Extract the [X, Y] coordinate from the center of the cell holding the provided text.  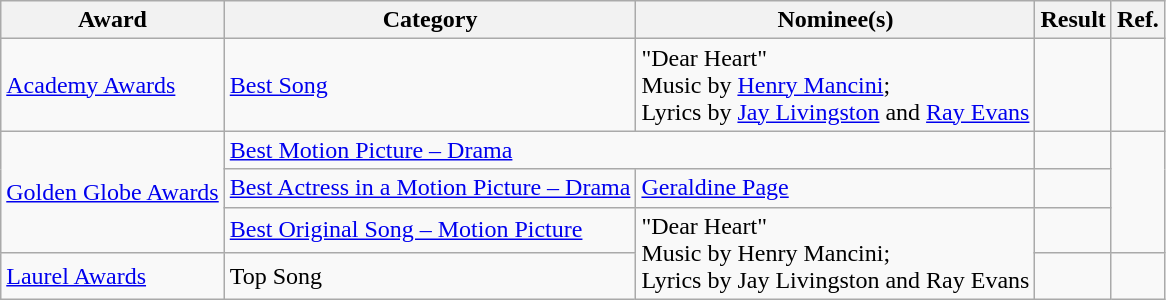
Best Song [430, 85]
Ref. [1138, 20]
Result [1073, 20]
Category [430, 20]
Best Actress in a Motion Picture – Drama [430, 188]
Nominee(s) [836, 20]
Golden Globe Awards [113, 192]
Top Song [430, 276]
Best Original Song – Motion Picture [430, 230]
Laurel Awards [113, 276]
Award [113, 20]
Academy Awards [113, 85]
Geraldine Page [836, 188]
Best Motion Picture – Drama [630, 150]
